Determine the [X, Y] coordinate at the center of the cell enclosing the given text.  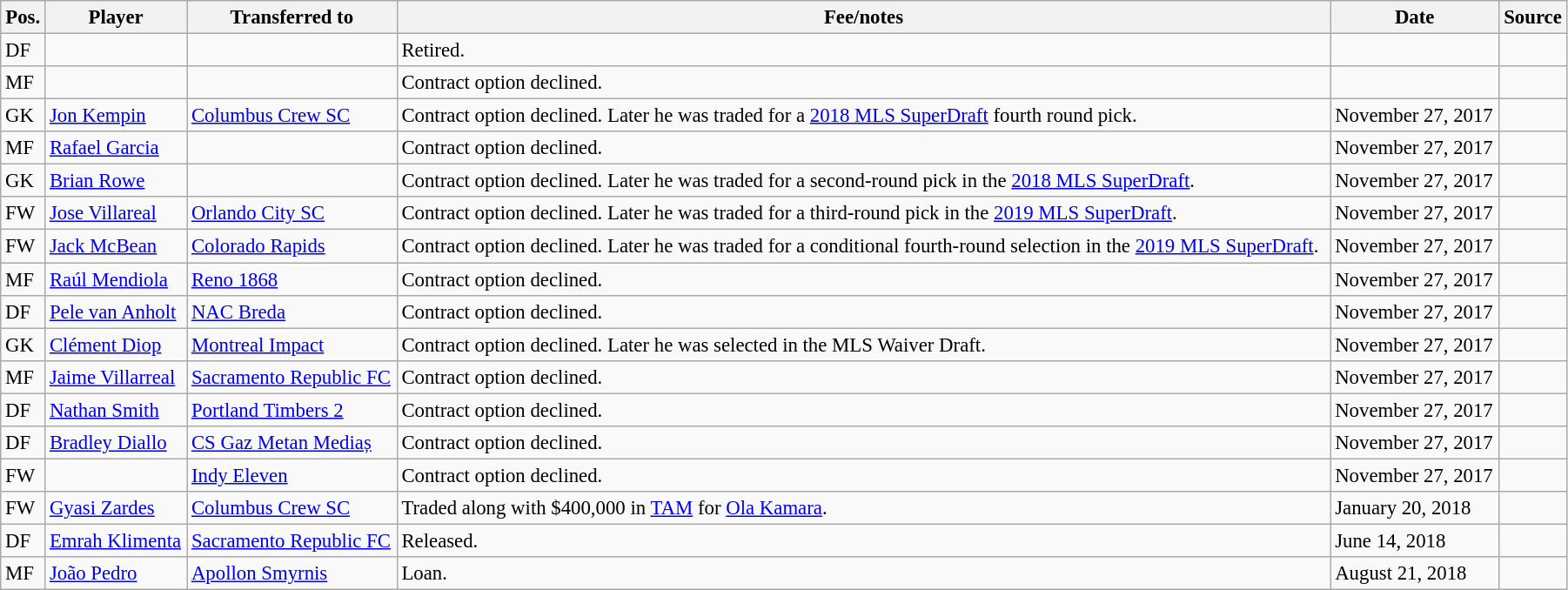
NAC Breda [292, 312]
Contract option declined. Later he was traded for a conditional fourth-round selection in the 2019 MLS SuperDraft. [863, 246]
Traded along with $400,000 in TAM for Ola Kamara. [863, 508]
Contract option declined. Later he was traded for a third-round pick in the 2019 MLS SuperDraft. [863, 213]
January 20, 2018 [1415, 508]
Pele van Anholt [117, 312]
Pos. [23, 17]
Reno 1868 [292, 279]
Indy Eleven [292, 475]
August 21, 2018 [1415, 573]
Jon Kempin [117, 116]
June 14, 2018 [1415, 540]
Rafael Garcia [117, 148]
Apollon Smyrnis [292, 573]
João Pedro [117, 573]
Source [1533, 17]
Bradley Diallo [117, 443]
Contract option declined. Later he was traded for a 2018 MLS SuperDraft fourth round pick. [863, 116]
Released. [863, 540]
Gyasi Zardes [117, 508]
Date [1415, 17]
Colorado Rapids [292, 246]
Raúl Mendiola [117, 279]
Jack McBean [117, 246]
Jaime Villarreal [117, 377]
Contract option declined. Later he was traded for a second-round pick in the 2018 MLS SuperDraft. [863, 181]
Jose Villareal [117, 213]
Retired. [863, 50]
Orlando City SC [292, 213]
Montreal Impact [292, 345]
Loan. [863, 573]
Contract option declined. Later he was selected in the MLS Waiver Draft. [863, 345]
Emrah Klimenta [117, 540]
Nathan Smith [117, 410]
Brian Rowe [117, 181]
Player [117, 17]
Fee/notes [863, 17]
CS Gaz Metan Mediaș [292, 443]
Portland Timbers 2 [292, 410]
Transferred to [292, 17]
Clément Diop [117, 345]
